Detect which cell encompasses the target text, then output its (x, y) center coordinate. 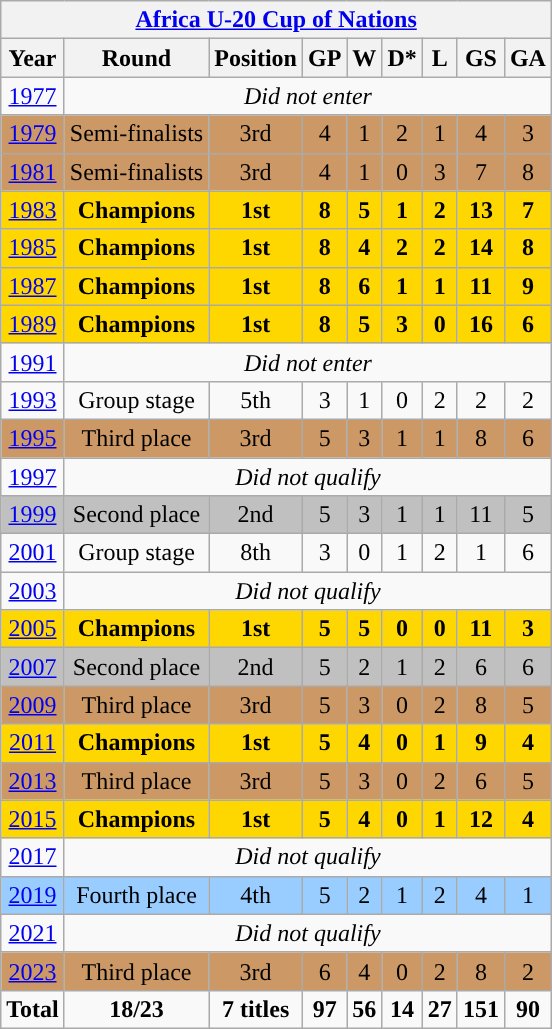
Round (136, 58)
Total (33, 1009)
1981 (33, 172)
13 (480, 210)
27 (440, 1009)
2009 (33, 705)
2003 (33, 591)
Africa U-20 Cup of Nations (276, 20)
GS (480, 58)
5th (256, 400)
GA (528, 58)
1987 (33, 286)
90 (528, 1009)
W (364, 58)
Fourth place (136, 895)
2023 (33, 971)
1983 (33, 210)
1999 (33, 515)
L (440, 58)
2011 (33, 743)
2021 (33, 933)
1993 (33, 400)
8th (256, 553)
1995 (33, 438)
2017 (33, 857)
1979 (33, 134)
Year (33, 58)
2015 (33, 819)
Position (256, 58)
7 titles (256, 1009)
12 (480, 819)
GP (324, 58)
2007 (33, 667)
1985 (33, 248)
4th (256, 895)
151 (480, 1009)
1977 (33, 96)
D* (402, 58)
2019 (33, 895)
2005 (33, 629)
1989 (33, 324)
18/23 (136, 1009)
2013 (33, 781)
56 (364, 1009)
1997 (33, 477)
97 (324, 1009)
2001 (33, 553)
1991 (33, 362)
16 (480, 324)
